Identify which cell holds the provided text, then report its (X, Y) central coordinate. 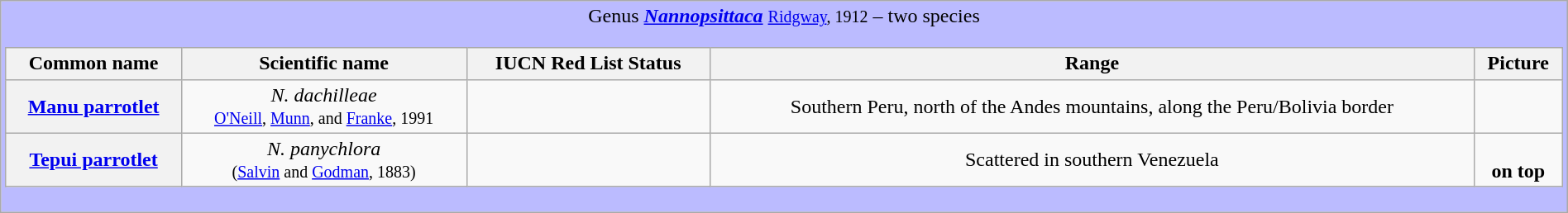
Scattered in southern Venezuela (1092, 160)
Common name (93, 64)
Manu parrotlet (93, 106)
N. panychlora (Salvin and Godman, 1883) (324, 160)
IUCN Red List Status (588, 64)
Southern Peru, north of the Andes mountains, along the Peru/Bolivia border (1092, 106)
Scientific name (324, 64)
Picture (1518, 64)
N. dachilleae O'Neill, Munn, and Franke, 1991 (324, 106)
on top (1518, 160)
Range (1092, 64)
Tepui parrotlet (93, 160)
